For the text-containing cell, return its midpoint in (x, y) coordinate format. 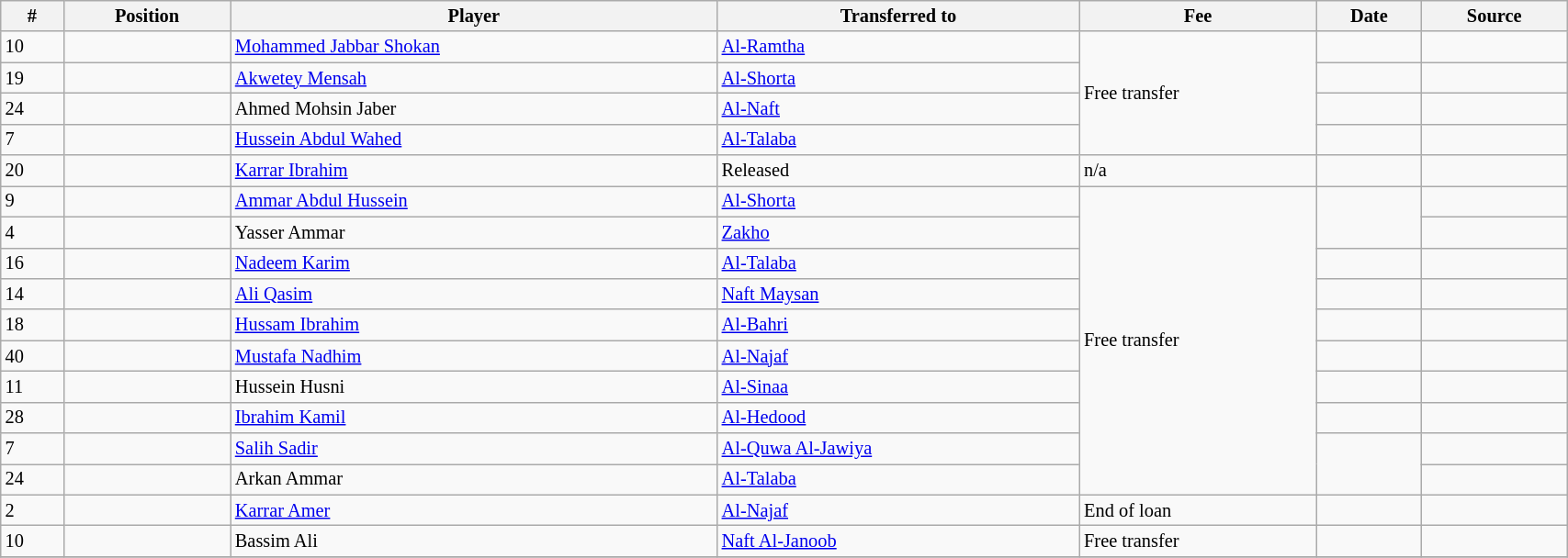
End of loan (1198, 510)
Mohammed Jabbar Shokan (474, 47)
18 (32, 325)
Nadeem Karim (474, 263)
Zakho (898, 232)
Hussein Husni (474, 386)
Date (1369, 16)
# (32, 16)
4 (32, 232)
Player (474, 16)
Released (898, 171)
Fee (1198, 16)
28 (32, 418)
Source (1495, 16)
Ammar Abdul Hussein (474, 201)
Mustafa Nadhim (474, 356)
Al-Naft (898, 108)
14 (32, 294)
16 (32, 263)
19 (32, 78)
Ahmed Mohsin Jaber (474, 108)
Al-Bahri (898, 325)
Hussein Abdul Wahed (474, 139)
Ibrahim Kamil (474, 418)
Al-Hedood (898, 418)
Transferred to (898, 16)
Al-Ramtha (898, 47)
20 (32, 171)
Yasser Ammar (474, 232)
Arkan Ammar (474, 479)
n/a (1198, 171)
Salih Sadir (474, 449)
2 (32, 510)
Naft Al-Janoob (898, 541)
Bassim Ali (474, 541)
Hussam Ibrahim (474, 325)
Karrar Amer (474, 510)
11 (32, 386)
Naft Maysan (898, 294)
Akwetey Mensah (474, 78)
Ali Qasim (474, 294)
Karrar Ibrahim (474, 171)
Al-Sinaa (898, 386)
Position (147, 16)
9 (32, 201)
Al-Quwa Al-Jawiya (898, 449)
40 (32, 356)
